Return [X, Y] of the center of cell containing provided text 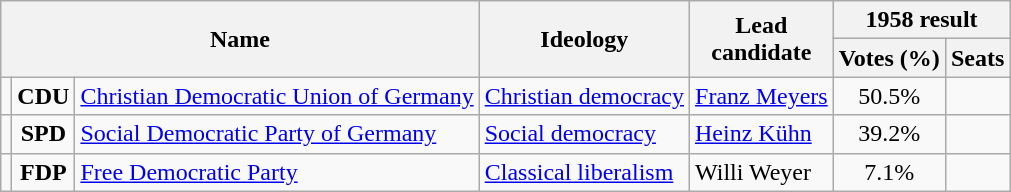
Franz Meyers [762, 96]
1958 result [922, 20]
Heinz Kühn [762, 134]
Classical liberalism [584, 172]
Social Democratic Party of Germany [277, 134]
Free Democratic Party [277, 172]
39.2% [889, 134]
Seats [977, 58]
Social democracy [584, 134]
Name [240, 39]
SPD [44, 134]
FDP [44, 172]
Christian Democratic Union of Germany [277, 96]
Willi Weyer [762, 172]
Christian democracy [584, 96]
7.1% [889, 172]
Leadcandidate [762, 39]
50.5% [889, 96]
Ideology [584, 39]
Votes (%) [889, 58]
CDU [44, 96]
